Capture the cell that displays the provided text and extract its [X, Y] central coordinate. 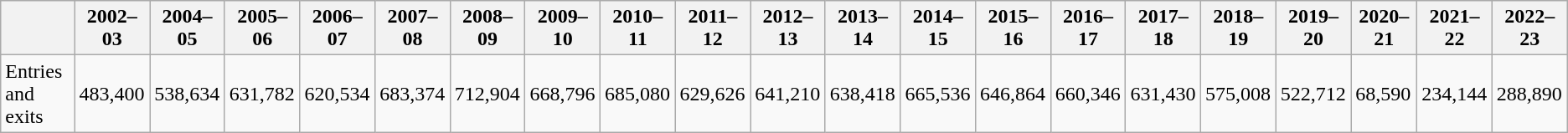
629,626 [713, 94]
483,400 [112, 94]
2021–22 [1455, 28]
288,890 [1529, 94]
646,864 [1014, 94]
68,590 [1384, 94]
2018–19 [1239, 28]
2005–06 [262, 28]
538,634 [188, 94]
668,796 [563, 94]
234,144 [1455, 94]
Entries and exits [38, 94]
2007–08 [413, 28]
620,534 [338, 94]
2002–03 [112, 28]
2008–09 [487, 28]
665,536 [938, 94]
631,430 [1163, 94]
2022–23 [1529, 28]
2012–13 [788, 28]
712,904 [487, 94]
522,712 [1313, 94]
575,008 [1239, 94]
2006–07 [338, 28]
683,374 [413, 94]
2017–18 [1163, 28]
2019–20 [1313, 28]
2014–15 [938, 28]
2015–16 [1014, 28]
2016–17 [1088, 28]
2013–14 [863, 28]
2010–11 [638, 28]
2011–12 [713, 28]
660,346 [1088, 94]
631,782 [262, 94]
2004–05 [188, 28]
2020–21 [1384, 28]
2009–10 [563, 28]
685,080 [638, 94]
641,210 [788, 94]
638,418 [863, 94]
